Locate the cell with the specified text and output its (x, y) center coordinate. 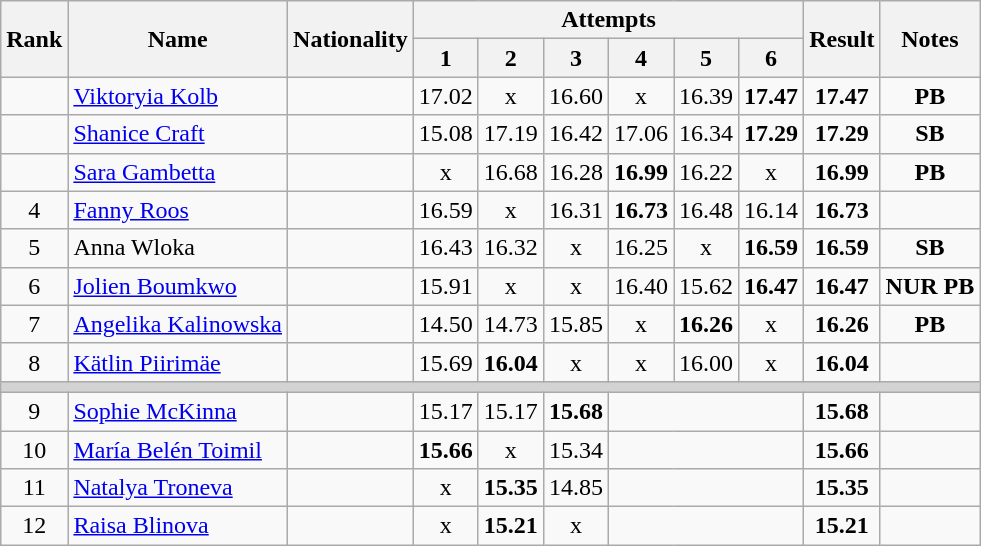
14.73 (510, 324)
16.60 (576, 96)
17.02 (446, 96)
17.19 (510, 134)
Attempts (608, 20)
Sara Gambetta (178, 172)
Result (842, 39)
Shanice Craft (178, 134)
16.28 (576, 172)
16.68 (510, 172)
9 (34, 411)
2 (510, 58)
Nationality (351, 39)
Jolien Boumkwo (178, 286)
16.40 (640, 286)
Fanny Roos (178, 210)
15.34 (576, 449)
Natalya Troneva (178, 488)
8 (34, 362)
16.22 (706, 172)
16.14 (772, 210)
Kätlin Piirimäe (178, 362)
Name (178, 39)
16.48 (706, 210)
Viktoryia Kolb (178, 96)
16.42 (576, 134)
3 (576, 58)
NUR PB (930, 286)
16.43 (446, 248)
1 (446, 58)
16.31 (576, 210)
16.25 (640, 248)
16.32 (510, 248)
16.39 (706, 96)
Anna Wloka (178, 248)
7 (34, 324)
15.08 (446, 134)
15.91 (446, 286)
14.85 (576, 488)
16.00 (706, 362)
Rank (34, 39)
Angelika Kalinowska (178, 324)
12 (34, 526)
17.06 (640, 134)
Sophie McKinna (178, 411)
10 (34, 449)
Raisa Blinova (178, 526)
11 (34, 488)
16.34 (706, 134)
15.85 (576, 324)
15.69 (446, 362)
15.62 (706, 286)
Notes (930, 39)
María Belén Toimil (178, 449)
14.50 (446, 324)
